Pinpoint the cell where the given text exists, returning its (x, y) midpoint coordinate. 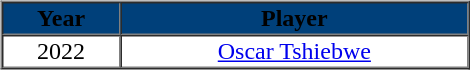
Player (294, 18)
2022 (61, 52)
Year (61, 18)
Oscar Tshiebwe (294, 52)
